Pinpoint the cell where the given text exists, returning its [x, y] midpoint coordinate. 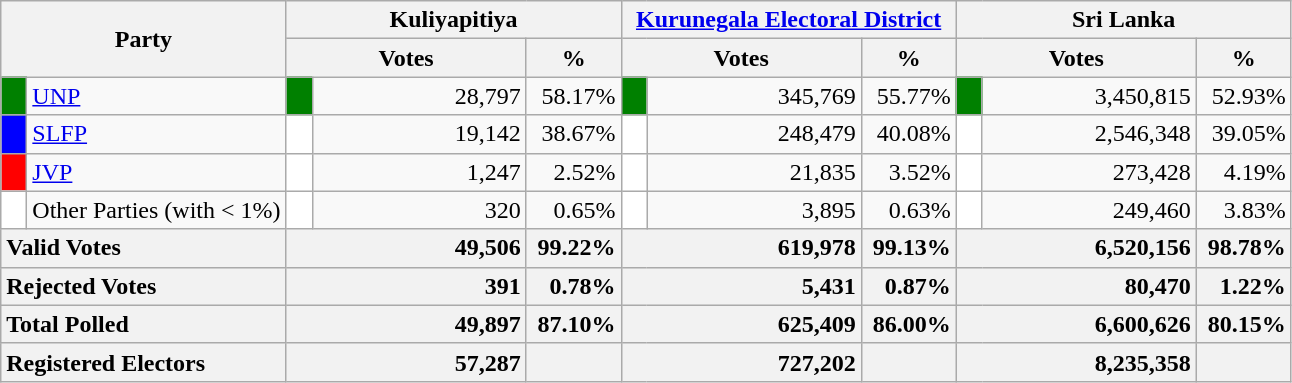
49,506 [406, 248]
0.63% [908, 210]
98.78% [1244, 248]
619,978 [741, 248]
Kurunegala Electoral District [788, 20]
Total Polled [144, 324]
Kuliyapitiya [454, 20]
5,431 [741, 286]
Rejected Votes [144, 286]
1,247 [419, 172]
58.17% [574, 96]
2.52% [574, 172]
UNP [156, 96]
8,235,358 [1076, 362]
40.08% [908, 134]
57,287 [406, 362]
SLFP [156, 134]
3.83% [1244, 210]
3.52% [908, 172]
99.22% [574, 248]
19,142 [419, 134]
80.15% [1244, 324]
21,835 [754, 172]
727,202 [741, 362]
248,479 [754, 134]
1.22% [1244, 286]
6,600,626 [1076, 324]
391 [406, 286]
Party [144, 39]
3,895 [754, 210]
320 [419, 210]
Sri Lanka [1124, 20]
625,409 [741, 324]
80,470 [1076, 286]
0.78% [574, 286]
55.77% [908, 96]
Valid Votes [144, 248]
49,897 [406, 324]
Registered Electors [144, 362]
87.10% [574, 324]
JVP [156, 172]
0.87% [908, 286]
6,520,156 [1076, 248]
99.13% [908, 248]
86.00% [908, 324]
345,769 [754, 96]
52.93% [1244, 96]
4.19% [1244, 172]
Other Parties (with < 1%) [156, 210]
3,450,815 [1089, 96]
38.67% [574, 134]
2,546,348 [1089, 134]
0.65% [574, 210]
39.05% [1244, 134]
249,460 [1089, 210]
273,428 [1089, 172]
28,797 [419, 96]
